Return [x, y] of the center of cell containing provided text 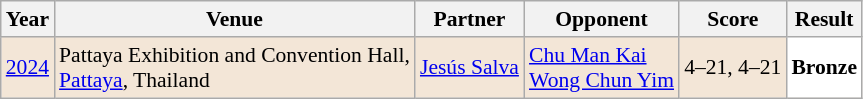
Result [824, 19]
Pattaya Exhibition and Convention Hall,Pattaya, Thailand [234, 68]
Opponent [602, 19]
2024 [28, 68]
4–21, 4–21 [732, 68]
Chu Man Kai Wong Chun Yim [602, 68]
Venue [234, 19]
Score [732, 19]
Year [28, 19]
Partner [470, 19]
Jesús Salva [470, 68]
Bronze [824, 68]
